Scan for the cell matching the given text and deliver its (x, y) coordinate at center. 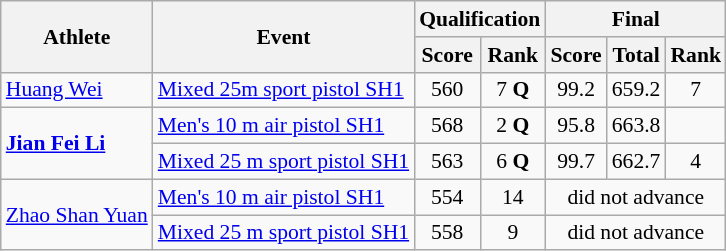
Event (284, 36)
14 (512, 197)
554 (447, 197)
558 (447, 233)
662.7 (636, 162)
99.2 (576, 90)
568 (447, 126)
7 (696, 90)
659.2 (636, 90)
7 Q (512, 90)
2 Q (512, 126)
Athlete (77, 36)
Huang Wei (77, 90)
Qualification (480, 19)
9 (512, 233)
563 (447, 162)
4 (696, 162)
Jian Fei Li (77, 144)
Mixed 25m sport pistol SH1 (284, 90)
6 Q (512, 162)
99.7 (576, 162)
Final (636, 19)
Zhao Shan Yuan (77, 214)
560 (447, 90)
Total (636, 55)
663.8 (636, 126)
95.8 (576, 126)
